Scan for the cell matching the given text and deliver its [X, Y] coordinate at center. 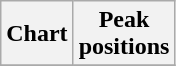
Chart [37, 34]
Peak positions [124, 34]
